From the cell containing the given text, extract its center point as (x, y) coordinate. 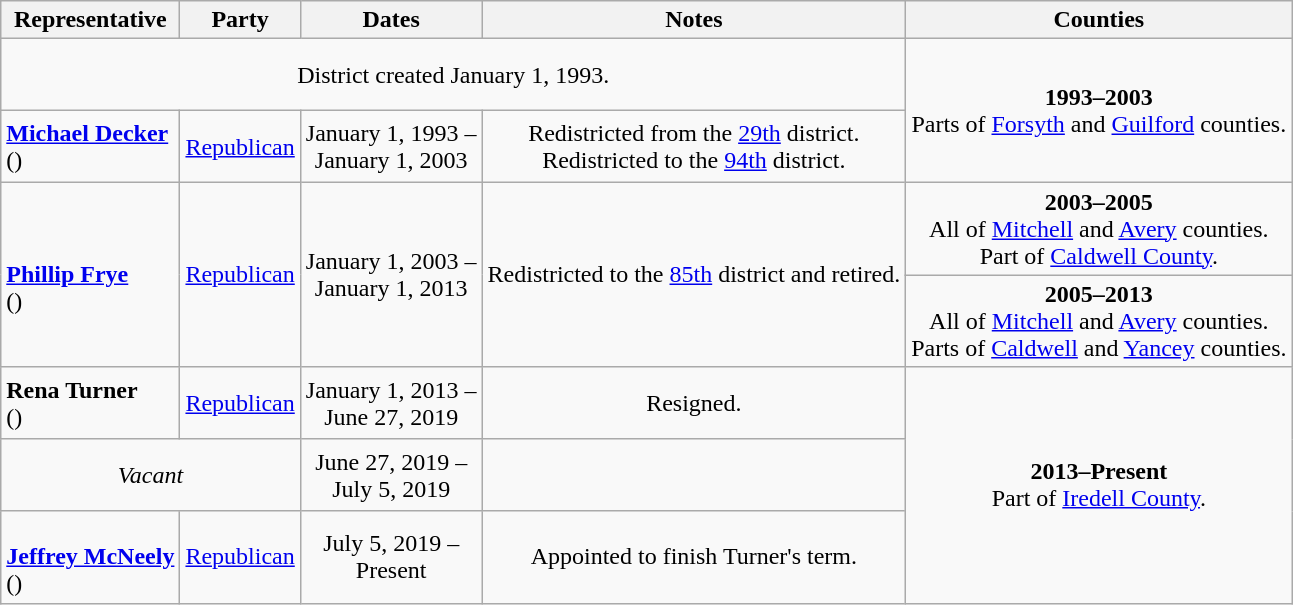
Counties (1099, 20)
Jeffrey McNeely() (90, 557)
Michael Decker() (90, 147)
January 1, 2003 – January 1, 2013 (391, 275)
Redistricted from the 29th district. Redistricted to the 94th district. (694, 147)
1993–2003 Parts of Forsyth and Guilford counties. (1099, 111)
Rena Turner() (90, 403)
Appointed to finish Turner's term. (694, 557)
District created January 1, 1993. (454, 75)
Phillip Frye() (90, 275)
June 27, 2019 – July 5, 2019 (391, 475)
2013–Present Part of Iredell County. (1099, 485)
Notes (694, 20)
Representative (90, 20)
Dates (391, 20)
Party (240, 20)
2005–2013 All of Mitchell and Avery counties. Parts of Caldwell and Yancey counties. (1099, 321)
January 1, 2013 – June 27, 2019 (391, 403)
Resigned. (694, 403)
January 1, 1993 – January 1, 2003 (391, 147)
Vacant (151, 475)
2003–2005 All of Mitchell and Avery counties. Part of Caldwell County. (1099, 229)
July 5, 2019 – Present (391, 557)
Redistricted to the 85th district and retired. (694, 275)
